Return the [X, Y] coordinate for the center point of the cell that contains the specified text.  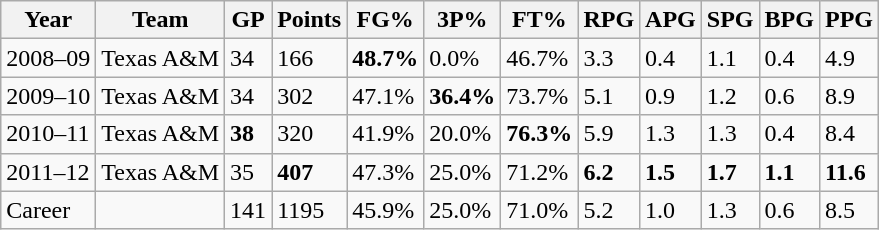
4.9 [848, 58]
2010–11 [48, 134]
Team [160, 20]
8.5 [848, 210]
PPG [848, 20]
0.0% [462, 58]
FT% [540, 20]
6.2 [609, 172]
302 [310, 96]
5.1 [609, 96]
36.4% [462, 96]
3.3 [609, 58]
8.9 [848, 96]
41.9% [386, 134]
141 [248, 210]
0.9 [671, 96]
46.7% [540, 58]
GP [248, 20]
38 [248, 134]
71.0% [540, 210]
BPG [789, 20]
1.5 [671, 172]
1.0 [671, 210]
RPG [609, 20]
1.7 [730, 172]
5.9 [609, 134]
71.2% [540, 172]
320 [310, 134]
FG% [386, 20]
11.6 [848, 172]
2008–09 [48, 58]
8.4 [848, 134]
Career [48, 210]
47.1% [386, 96]
76.3% [540, 134]
35 [248, 172]
20.0% [462, 134]
166 [310, 58]
1195 [310, 210]
48.7% [386, 58]
2009–10 [48, 96]
1.2 [730, 96]
47.3% [386, 172]
APG [671, 20]
Points [310, 20]
407 [310, 172]
5.2 [609, 210]
SPG [730, 20]
73.7% [540, 96]
45.9% [386, 210]
3P% [462, 20]
2011–12 [48, 172]
Year [48, 20]
